For the text-containing cell, return its midpoint in [x, y] coordinate format. 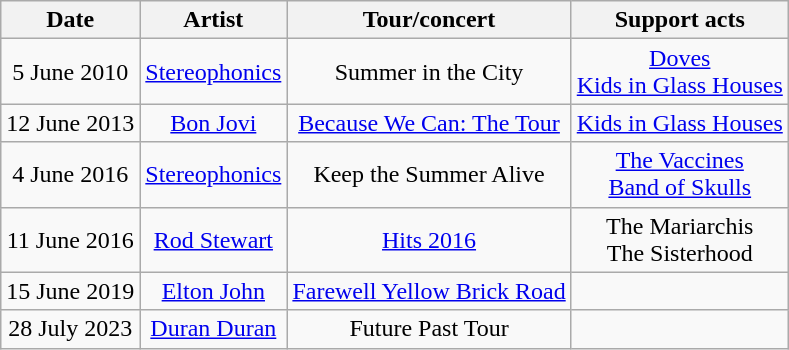
4 June 2016 [70, 174]
Future Past Tour [429, 329]
Bon Jovi [214, 123]
The MariarchisThe Sisterhood [680, 240]
Rod Stewart [214, 240]
DovesKids in Glass Houses [680, 72]
Because We Can: The Tour [429, 123]
Support acts [680, 20]
5 June 2010 [70, 72]
Hits 2016 [429, 240]
Summer in the City [429, 72]
Duran Duran [214, 329]
Tour/concert [429, 20]
28 July 2023 [70, 329]
12 June 2013 [70, 123]
The VaccinesBand of Skulls [680, 174]
Date [70, 20]
Farewell Yellow Brick Road [429, 291]
Artist [214, 20]
15 June 2019 [70, 291]
11 June 2016 [70, 240]
Elton John [214, 291]
Keep the Summer Alive [429, 174]
Kids in Glass Houses [680, 123]
